Output the [X, Y] coordinate of the center of the cell containing the given text.  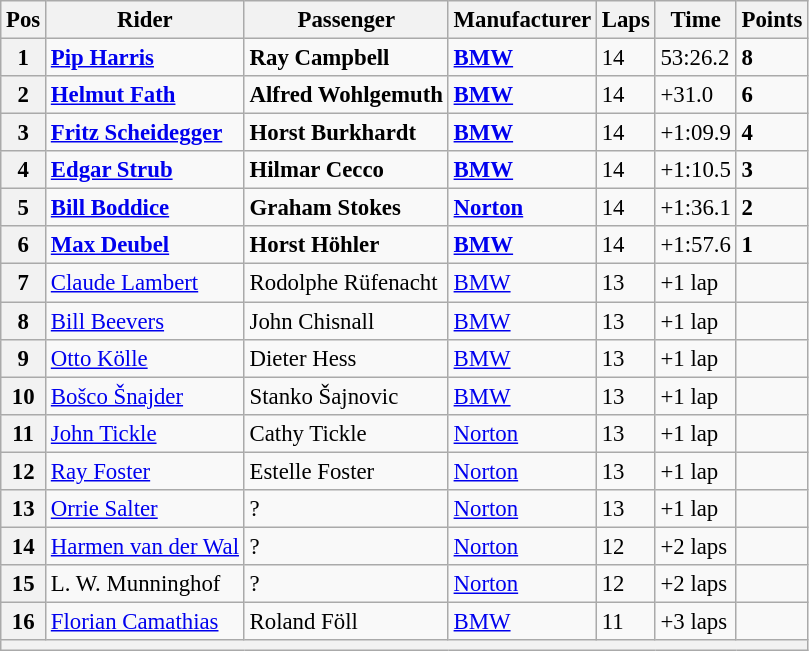
Alfred Wohlgemuth [346, 95]
Laps [626, 20]
+1:36.1 [696, 208]
+3 laps [696, 621]
Pip Harris [146, 58]
Horst Höhler [346, 245]
Horst Burkhardt [346, 133]
Rider [146, 20]
9 [24, 358]
Rodolphe Rüfenacht [346, 283]
Pos [24, 20]
John Tickle [146, 433]
Bill Boddice [146, 208]
53:26.2 [696, 58]
Claude Lambert [146, 283]
+1:57.6 [696, 245]
Estelle Foster [346, 471]
Stanko Šajnovic [346, 396]
Roland Föll [346, 621]
10 [24, 396]
Bošco Šnajder [146, 396]
Fritz Scheidegger [146, 133]
16 [24, 621]
L. W. Munninghof [146, 584]
Helmut Fath [146, 95]
Otto Kölle [146, 358]
Points [772, 20]
+1:10.5 [696, 170]
Max Deubel [146, 245]
John Chisnall [346, 321]
Graham Stokes [346, 208]
Dieter Hess [346, 358]
Harmen van der Wal [146, 546]
Passenger [346, 20]
Cathy Tickle [346, 433]
Manufacturer [522, 20]
Bill Beevers [146, 321]
Orrie Salter [146, 509]
Florian Camathias [146, 621]
Time [696, 20]
+31.0 [696, 95]
+1:09.9 [696, 133]
7 [24, 283]
5 [24, 208]
15 [24, 584]
Ray Campbell [346, 58]
Hilmar Cecco [346, 170]
Ray Foster [146, 471]
Edgar Strub [146, 170]
